Provide the (X, Y) coordinate of the cell's center where the given text is located.  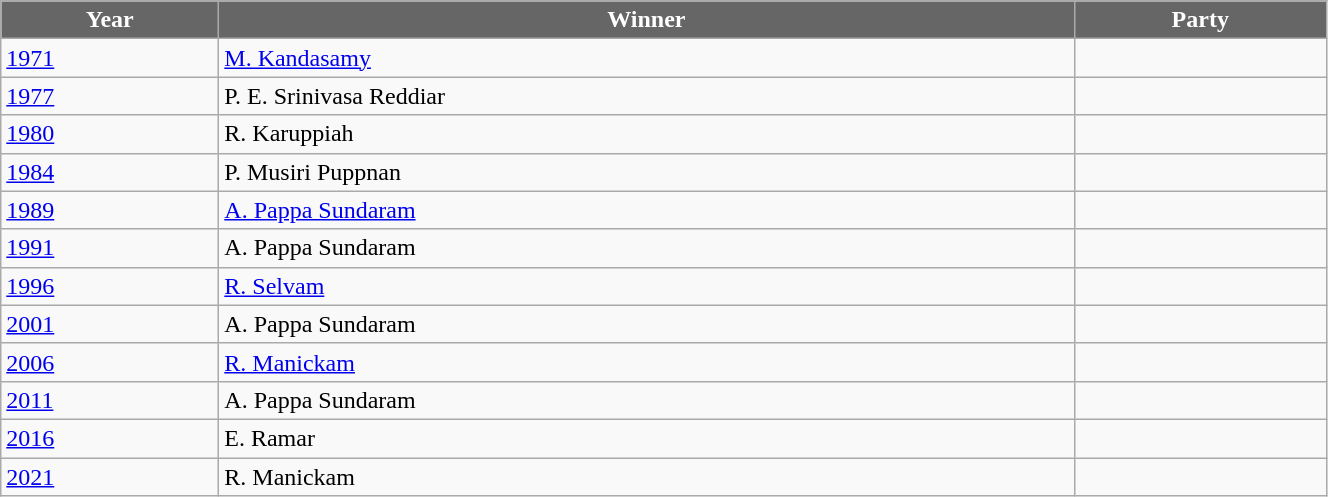
R. Karuppiah (646, 134)
2021 (110, 477)
1991 (110, 248)
1971 (110, 58)
Winner (646, 20)
P. E. Srinivasa Reddiar (646, 96)
1977 (110, 96)
2006 (110, 362)
Year (110, 20)
2001 (110, 324)
Party (1200, 20)
M. Kandasamy (646, 58)
1989 (110, 210)
2011 (110, 400)
1980 (110, 134)
1984 (110, 172)
P. Musiri Puppnan (646, 172)
R. Selvam (646, 286)
2016 (110, 438)
1996 (110, 286)
E. Ramar (646, 438)
